From the cell containing the given text, extract its center point as (X, Y) coordinate. 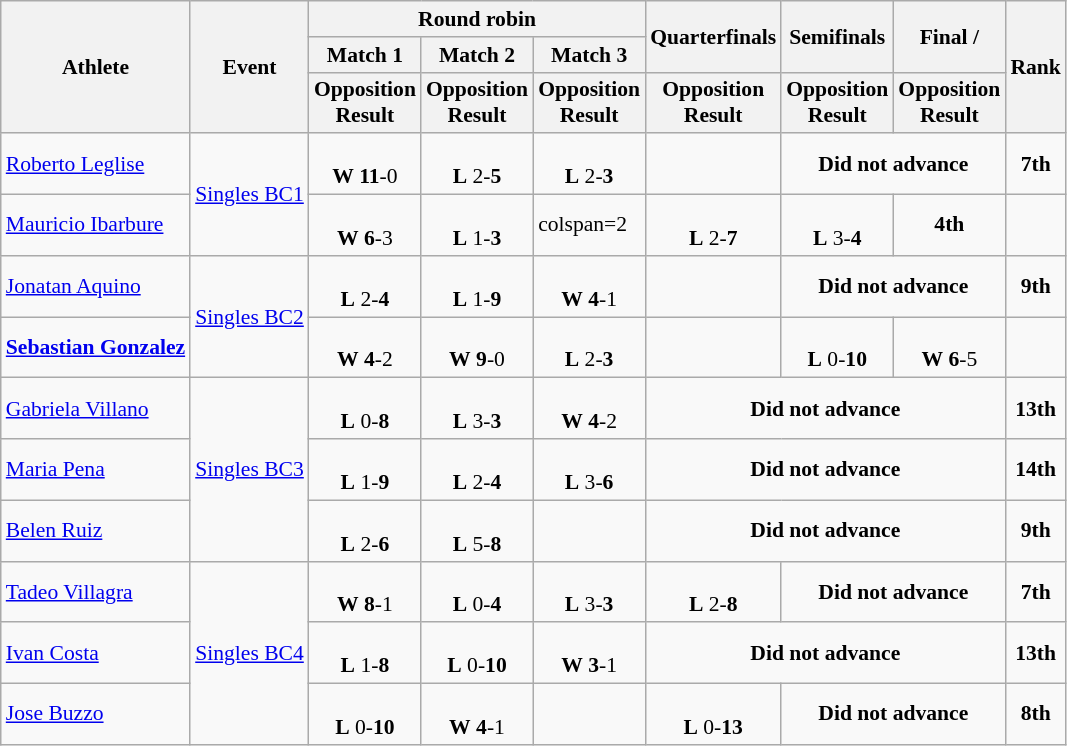
L 0-13 (713, 714)
Round robin (477, 19)
W 3-1 (589, 654)
L 5-8 (477, 530)
Gabriela Villano (96, 408)
L 2-8 (713, 592)
4th (949, 226)
W 6-5 (949, 348)
Rank (1036, 67)
Athlete (96, 67)
Sebastian Gonzalez (96, 348)
L 2-5 (477, 164)
Quarterfinals (713, 36)
Singles BC1 (250, 195)
Jonatan Aquino (96, 286)
Match 3 (589, 55)
W 8-1 (365, 592)
Match 2 (477, 55)
Singles BC4 (250, 652)
colspan=2 (589, 226)
L 3-4 (837, 226)
Ivan Costa (96, 654)
Tadeo Villagra (96, 592)
Jose Buzzo (96, 714)
W 6-3 (365, 226)
Belen Ruiz (96, 530)
Singles BC3 (250, 470)
Semifinals (837, 36)
Final / (949, 36)
Roberto Leglise (96, 164)
W 11-0 (365, 164)
L 1-3 (477, 226)
Mauricio Ibarbure (96, 226)
L 1-8 (365, 654)
Match 1 (365, 55)
W 9-0 (477, 348)
Maria Pena (96, 470)
14th (1036, 470)
Event (250, 67)
L 2-7 (713, 226)
8th (1036, 714)
Singles BC2 (250, 317)
L 2-6 (365, 530)
L 3-6 (589, 470)
L 0-8 (365, 408)
L 0-4 (477, 592)
